For the text-containing cell, return its midpoint in (x, y) coordinate format. 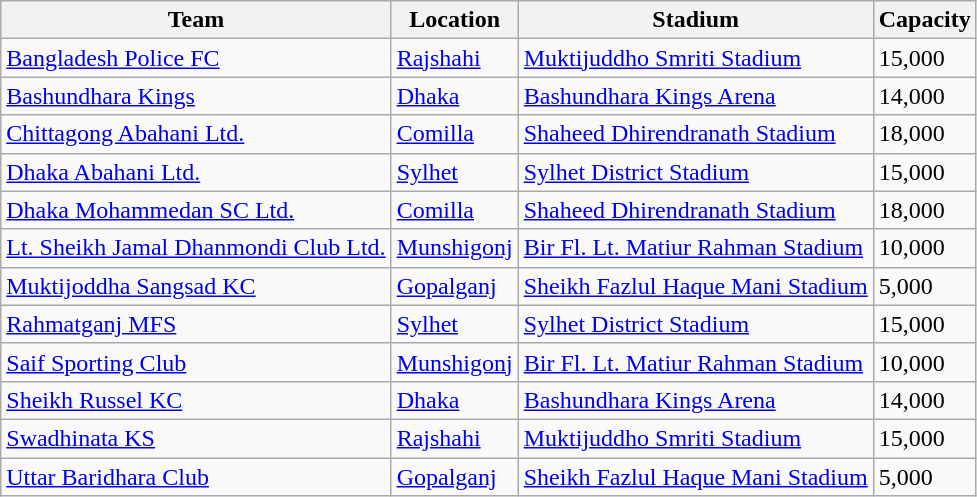
Lt. Sheikh Jamal Dhanmondi Club Ltd. (196, 248)
Muktijoddha Sangsad KC (196, 286)
Bashundhara Kings (196, 96)
Location (454, 20)
Dhaka Mohammedan SC Ltd. (196, 210)
Rahmatganj MFS (196, 324)
Capacity (924, 20)
Bangladesh Police FC (196, 58)
Team (196, 20)
Sheikh Russel KC (196, 400)
Chittagong Abahani Ltd. (196, 134)
Stadium (696, 20)
Uttar Baridhara Club (196, 477)
Dhaka Abahani Ltd. (196, 172)
Swadhinata KS (196, 438)
Saif Sporting Club (196, 362)
